Return the (X, Y) coordinate for the center point of the cell that contains the specified text.  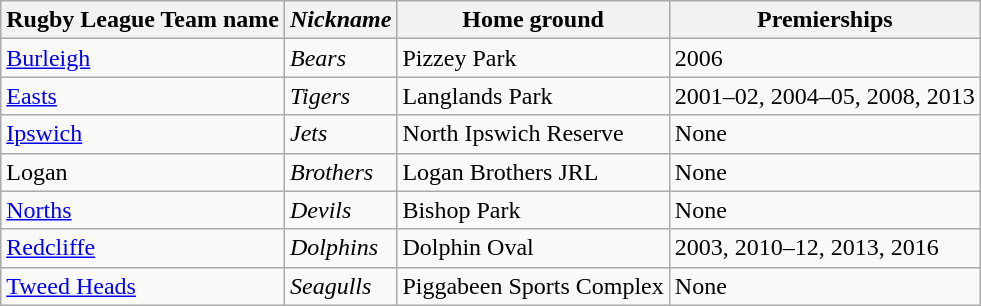
Easts (143, 96)
Pizzey Park (533, 58)
Brothers (341, 172)
Seagulls (341, 286)
Burleigh (143, 58)
Norths (143, 210)
2006 (824, 58)
Piggabeen Sports Complex (533, 286)
Jets (341, 134)
Nickname (341, 20)
Logan (143, 172)
2001–02, 2004–05, 2008, 2013 (824, 96)
Dolphin Oval (533, 248)
Devils (341, 210)
Logan Brothers JRL (533, 172)
Tweed Heads (143, 286)
North Ipswich Reserve (533, 134)
Redcliffe (143, 248)
Rugby League Team name (143, 20)
Bishop Park (533, 210)
2003, 2010–12, 2013, 2016 (824, 248)
Tigers (341, 96)
Bears (341, 58)
Home ground (533, 20)
Ipswich (143, 134)
Premierships (824, 20)
Dolphins (341, 248)
Langlands Park (533, 96)
